Find where the given text appears and provide that cell's center as [X, Y] coordinate. 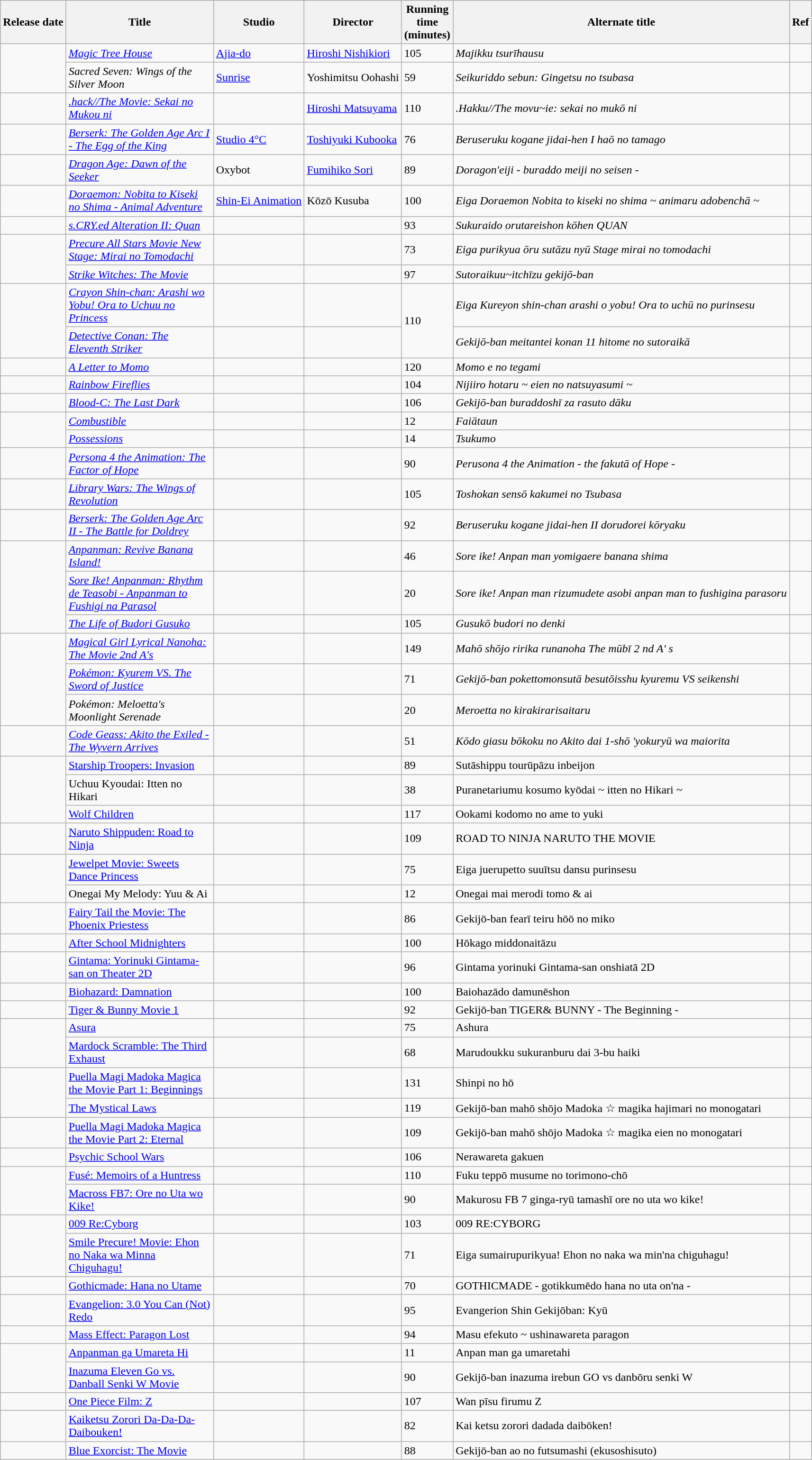
Sutoraikuu~itchīzu gekijō-ban [621, 274]
Macross FB7: Ore no Uta wo Kike! [139, 1199]
The Mystical Laws [139, 1108]
107 [427, 1402]
After School Midnighters [139, 943]
Onegai mai merodi tomo & ai [621, 894]
51 [427, 740]
94 [427, 1334]
Berserk: The Golden Age Arc II - The Battle for Doldrey [139, 525]
Beruseruku kogane jidai-hen II dorudorei kōryaku [621, 525]
76 [427, 139]
Wan pīsu firumu Z [621, 1402]
Eiga purikyua ōru sutāzu nyū Stage mirai no tomodachi [621, 249]
Gusukō budori no denki [621, 624]
Starship Troopers: Invasion [139, 765]
Sukuraido orutareishon kōhen QUAN [621, 225]
Mardock Scramble: The Third Exhaust [139, 1052]
Fuku teppō musume no torimono-chō [621, 1175]
s.CRY.ed Alteration II: Quan [139, 225]
009 Re:Cyborg [139, 1224]
Toshokan sensō kakumei no Tsubasa [621, 494]
Inazuma Eleven Go vs. Danball Senki W Movie [139, 1377]
Gekijō-ban meitantei konan 11 hitome no sutoraikā [621, 342]
Title [139, 22]
Pokémon: Kyurem VS. The Sword of Justice [139, 679]
Anpanman: Revive Banana Island! [139, 556]
One Piece Film: Z [139, 1402]
68 [427, 1052]
Baiohazādo damunēshon [621, 992]
Rainbow Fireflies [139, 385]
Faiātaun [621, 421]
Oxybot [259, 170]
Anpan man ga umaretahi [621, 1352]
131 [427, 1083]
Blue Exorcist: The Movie [139, 1451]
ROAD TO NINJA NARUTO THE MOVIE [621, 839]
Evangelion: 3.0 You Can (Not) Redo [139, 1310]
Tiger & Bunny Movie 1 [139, 1010]
Ref [800, 22]
Gekijō-ban buraddoshī za rasuto dāku [621, 403]
Magic Tree House [139, 53]
59 [427, 78]
The Life of Budori Gusuko [139, 624]
Nijiiro hotaru ~ eien no natsuyasumi ~ [621, 385]
Jewelpet Movie: Sweets Dance Princess [139, 869]
Masu efekuto ~ ushinawareta paragon [621, 1334]
Makurosu FB 7 ginga-ryū tamashī ore no uta wo kike! [621, 1199]
Possessions [139, 439]
70 [427, 1286]
Doraemon: Nobita to Kiseki no Shima - Animal Adventure [139, 201]
Precure All Stars Movie New Stage: Mirai no Tomodachi [139, 249]
97 [427, 274]
Sacred Seven: Wings of the Silver Moon [139, 78]
96 [427, 967]
73 [427, 249]
Blood-C: The Last Dark [139, 403]
Eiga juerupetto suuītsu dansu purinsesu [621, 869]
Library Wars: The Wings of Revolution [139, 494]
A Letter to Momo [139, 366]
009 RE:CYBORG [621, 1224]
Puella Magi Madoka Magica the Movie Part 2: Eternal [139, 1133]
Code Geass: Akito the Exiled - The Wyvern Arrives [139, 740]
Puella Magi Madoka Magica the Movie Part 1: Beginnings [139, 1083]
Gekijō-ban ao no futsumashi (ekusoshisuto) [621, 1451]
Gekijō-ban inazuma irebun GO vs danbōru senki W [621, 1377]
Gekijō-ban mahō shōjo Madoka ☆ magika hajimari no monogatari [621, 1108]
Uchuu Kyoudai: Itten no Hikari [139, 790]
Smile Precure! Movie: Ehon no Naka wa Minna Chiguhagu! [139, 1255]
149 [427, 648]
Kai ketsu zorori dadada daibōken! [621, 1426]
86 [427, 919]
93 [427, 225]
Director [353, 22]
Seikuriddo sebun: Gingetsu no tsubasa [621, 78]
Onegai My Melody: Yuu & Ai [139, 894]
11 [427, 1352]
Dragon Age: Dawn of the Seeker [139, 170]
Shin-Ei Animation [259, 201]
Eiga Kureyon shin-chan arashi o yobu! Ora to uchū no purinsesu [621, 305]
Kōdo giasu bōkoku no Akito dai 1-shō 'yokuryū wa maiorita [621, 740]
Eiga sumairupurikyua! Ehon no naka wa min'na chiguhagu! [621, 1255]
Berserk: The Golden Age Arc I - The Egg of the King [139, 139]
Running time (minutes) [427, 22]
Toshiyuki Kubooka [353, 139]
Ookami kodomo no ame to yuki [621, 814]
95 [427, 1310]
Gekijō-ban TIGER& BUNNY - The Beginning - [621, 1010]
Marudoukku sukuranburu dai 3-bu haiki [621, 1052]
Persona 4 the Animation: The Factor of Hope [139, 464]
Detective Conan: The Eleventh Striker [139, 342]
Mahō shōjo ririka runanoha The mūbī 2 nd A' s [621, 648]
Naruto Shippuden: Road to Ninja [139, 839]
38 [427, 790]
82 [427, 1426]
Doragon'eiji - buraddo meiji no seisen - [621, 170]
Asura [139, 1028]
Sutāshippu tourūpāzu inbeijon [621, 765]
Evangerion Shin Gekijōban: Kyū [621, 1310]
Tsukumo [621, 439]
14 [427, 439]
Sunrise [259, 78]
Sore ike! Anpan man yomigaere banana shima [621, 556]
104 [427, 385]
Sore Ike! Anpanman: Rhythm de Teasobi - Anpanman to Fushigi na Parasol [139, 593]
Ashura [621, 1028]
.Hakku//The movu~ie: sekai no mukō ni [621, 108]
120 [427, 366]
Psychic School Wars [139, 1157]
117 [427, 814]
Kaiketsu Zorori Da-Da-Da-Daibouken! [139, 1426]
Biohazard: Damnation [139, 992]
Momo e no tegami [621, 366]
Wolf Children [139, 814]
.hack//The Movie: Sekai no Mukou ni [139, 108]
GOTHICMADE - gotikkumēdo hana no uta on'na - [621, 1286]
Mass Effect: Paragon Lost [139, 1334]
Shinpi no hō [621, 1083]
Fusé: Memoirs of a Huntress [139, 1175]
Puranetariumu kosumo kyōdai ~ itten no Hikari ~ [621, 790]
Hōkago middonaitāzu [621, 943]
Fumihiko Sori [353, 170]
Gintama: Yorinuki Gintama-san on Theater 2D [139, 967]
Gekijō-ban pokettomonsutā besutōisshu kyuremu VS seikenshi [621, 679]
Meroetta no kirakirarisaitaru [621, 710]
Yoshimitsu Oohashi [353, 78]
Kōzō Kusuba [353, 201]
Beruseruku kogane jidai-hen I haō no tamago [621, 139]
Sore ike! Anpan man rizumudete asobi anpan man to fushigina parasoru [621, 593]
Release date [33, 22]
88 [427, 1451]
46 [427, 556]
Perusona 4 the Animation - the fakutā of Hope - [621, 464]
Gekijō-ban mahō shōjo Madoka ☆ magika eien no monogatari [621, 1133]
103 [427, 1224]
Crayon Shin-chan: Arashi wo Yobu! Ora to Uchuu no Princess [139, 305]
Pokémon: Meloetta's Moonlight Serenade [139, 710]
Alternate title [621, 22]
Eiga Doraemon Nobita to kiseki no shima ~ animaru adobenchā ~ [621, 201]
Strike Witches: The Movie [139, 274]
119 [427, 1108]
Hiroshi Nishikiori [353, 53]
Gekijō-ban fearī teiru hōō no miko [621, 919]
Gothicmade: Hana no Utame [139, 1286]
Gintama yorinuki Gintama-san onshiatā 2D [621, 967]
Fairy Tail the Movie: The Phoenix Priestess [139, 919]
Nerawareta gakuen [621, 1157]
Studio [259, 22]
Ajia-do [259, 53]
Magical Girl Lyrical Nanoha: The Movie 2nd A's [139, 648]
Hiroshi Matsuyama [353, 108]
Studio 4°C [259, 139]
Combustible [139, 421]
Majikku tsurīhausu [621, 53]
Anpanman ga Umareta Hi [139, 1352]
